Return (X, Y) of the center of cell containing provided text 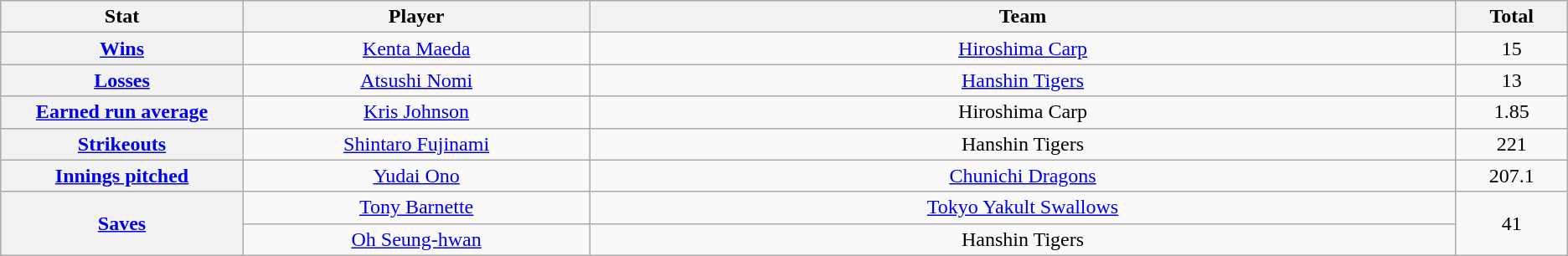
Saves (122, 223)
Wins (122, 49)
Shintaro Fujinami (416, 144)
Stat (122, 17)
Yudai Ono (416, 176)
Innings pitched (122, 176)
Total (1511, 17)
Tokyo Yakult Swallows (1023, 207)
1.85 (1511, 112)
Chunichi Dragons (1023, 176)
41 (1511, 223)
Losses (122, 80)
Team (1023, 17)
Strikeouts (122, 144)
15 (1511, 49)
207.1 (1511, 176)
221 (1511, 144)
Atsushi Nomi (416, 80)
Kris Johnson (416, 112)
Tony Barnette (416, 207)
13 (1511, 80)
Kenta Maeda (416, 49)
Earned run average (122, 112)
Player (416, 17)
Oh Seung-hwan (416, 239)
